Find where the given text appears and provide that cell's center as [X, Y] coordinate. 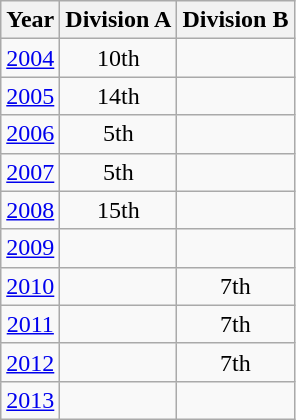
2007 [30, 172]
2011 [30, 324]
2009 [30, 248]
Year [30, 20]
2010 [30, 286]
Division B [236, 20]
14th [118, 96]
15th [118, 210]
2013 [30, 400]
10th [118, 58]
2004 [30, 58]
2006 [30, 134]
2012 [30, 362]
Division A [118, 20]
2008 [30, 210]
2005 [30, 96]
